Return [X, Y] of the center of cell containing provided text 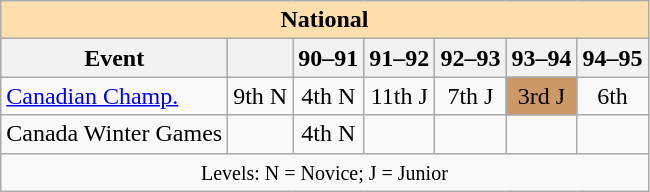
Canadian Champ. [114, 96]
94–95 [612, 58]
7th J [470, 96]
3rd J [542, 96]
6th [612, 96]
91–92 [400, 58]
Levels: N = Novice; J = Junior [324, 172]
National [324, 20]
9th N [260, 96]
90–91 [328, 58]
11th J [400, 96]
Canada Winter Games [114, 134]
93–94 [542, 58]
Event [114, 58]
92–93 [470, 58]
